Determine the (X, Y) coordinate at the center of the cell enclosing the given text.  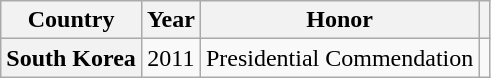
Presidential Commendation (339, 58)
2011 (170, 58)
Honor (339, 20)
Country (72, 20)
South Korea (72, 58)
Year (170, 20)
